Output the [X, Y] coordinate of the center of the cell containing the given text.  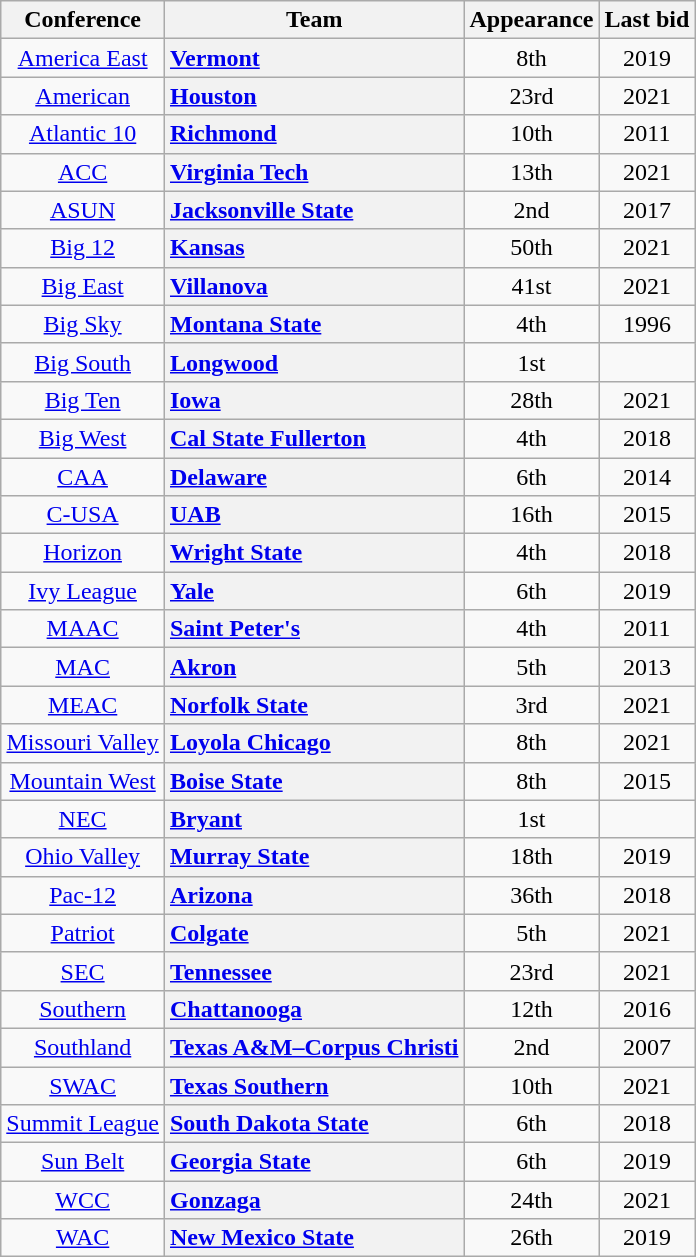
Vermont [314, 58]
Georgia State [314, 1162]
Colgate [314, 933]
Montana State [314, 324]
Jacksonville State [314, 210]
Iowa [314, 400]
Ohio Valley [83, 857]
26th [532, 1238]
13th [532, 172]
2007 [647, 1047]
MAC [83, 667]
Summit League [83, 1124]
Big Ten [83, 400]
Texas Southern [314, 1085]
Virginia Tech [314, 172]
Chattanooga [314, 1009]
Houston [314, 96]
Pac-12 [83, 895]
Villanova [314, 286]
Big 12 [83, 248]
18th [532, 857]
41st [532, 286]
12th [532, 1009]
2013 [647, 667]
28th [532, 400]
ACC [83, 172]
Horizon [83, 553]
Texas A&M–Corpus Christi [314, 1047]
16th [532, 515]
Wright State [314, 553]
NEC [83, 819]
Atlantic 10 [83, 134]
MAAC [83, 629]
Akron [314, 667]
Boise State [314, 781]
Southern [83, 1009]
South Dakota State [314, 1124]
3rd [532, 705]
Ivy League [83, 591]
2016 [647, 1009]
America East [83, 58]
Yale [314, 591]
Team [314, 20]
Southland [83, 1047]
Big South [83, 362]
1996 [647, 324]
UAB [314, 515]
50th [532, 248]
Bryant [314, 819]
C-USA [83, 515]
Last bid [647, 20]
Conference [83, 20]
Patriot [83, 933]
American [83, 96]
Loyola Chicago [314, 743]
Kansas [314, 248]
Big East [83, 286]
Sun Belt [83, 1162]
Tennessee [314, 971]
Mountain West [83, 781]
SEC [83, 971]
Murray State [314, 857]
Cal State Fullerton [314, 438]
SWAC [83, 1085]
24th [532, 1200]
ASUN [83, 210]
Richmond [314, 134]
Missouri Valley [83, 743]
Big West [83, 438]
Arizona [314, 895]
36th [532, 895]
New Mexico State [314, 1238]
Appearance [532, 20]
Saint Peter's [314, 629]
Norfolk State [314, 705]
WAC [83, 1238]
CAA [83, 477]
Big Sky [83, 324]
2017 [647, 210]
MEAC [83, 705]
WCC [83, 1200]
Delaware [314, 477]
Gonzaga [314, 1200]
Longwood [314, 362]
2014 [647, 477]
